Return the (x, y) coordinate for the center point of the cell that contains the specified text.  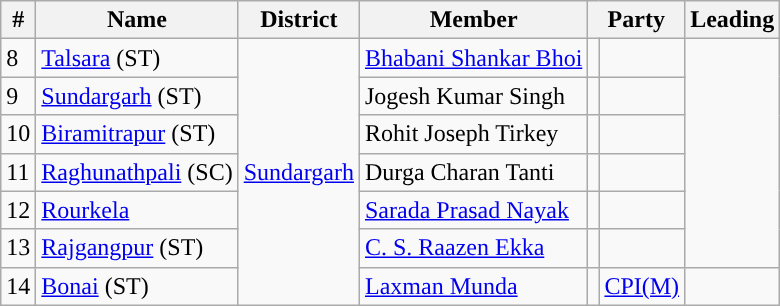
# (18, 20)
13 (18, 248)
Sundargarh (ST) (137, 96)
14 (18, 286)
Jogesh Kumar Singh (473, 96)
Durga Charan Tanti (473, 172)
11 (18, 172)
Raghunathpali (SC) (137, 172)
Sarada Prasad Nayak (473, 210)
District (298, 20)
9 (18, 96)
Biramitrapur (ST) (137, 134)
Leading (732, 20)
Member (473, 20)
Talsara (ST) (137, 58)
Rajgangpur (ST) (137, 248)
Sundargarh (298, 172)
Rourkela (137, 210)
CPI(M) (642, 286)
Bhabani Shankar Bhoi (473, 58)
Party (636, 20)
10 (18, 134)
C. S. Raazen Ekka (473, 248)
12 (18, 210)
Name (137, 20)
Rohit Joseph Tirkey (473, 134)
8 (18, 58)
Laxman Munda (473, 286)
Bonai (ST) (137, 286)
